Provide the (X, Y) coordinate of the cell's center where the given text is located.  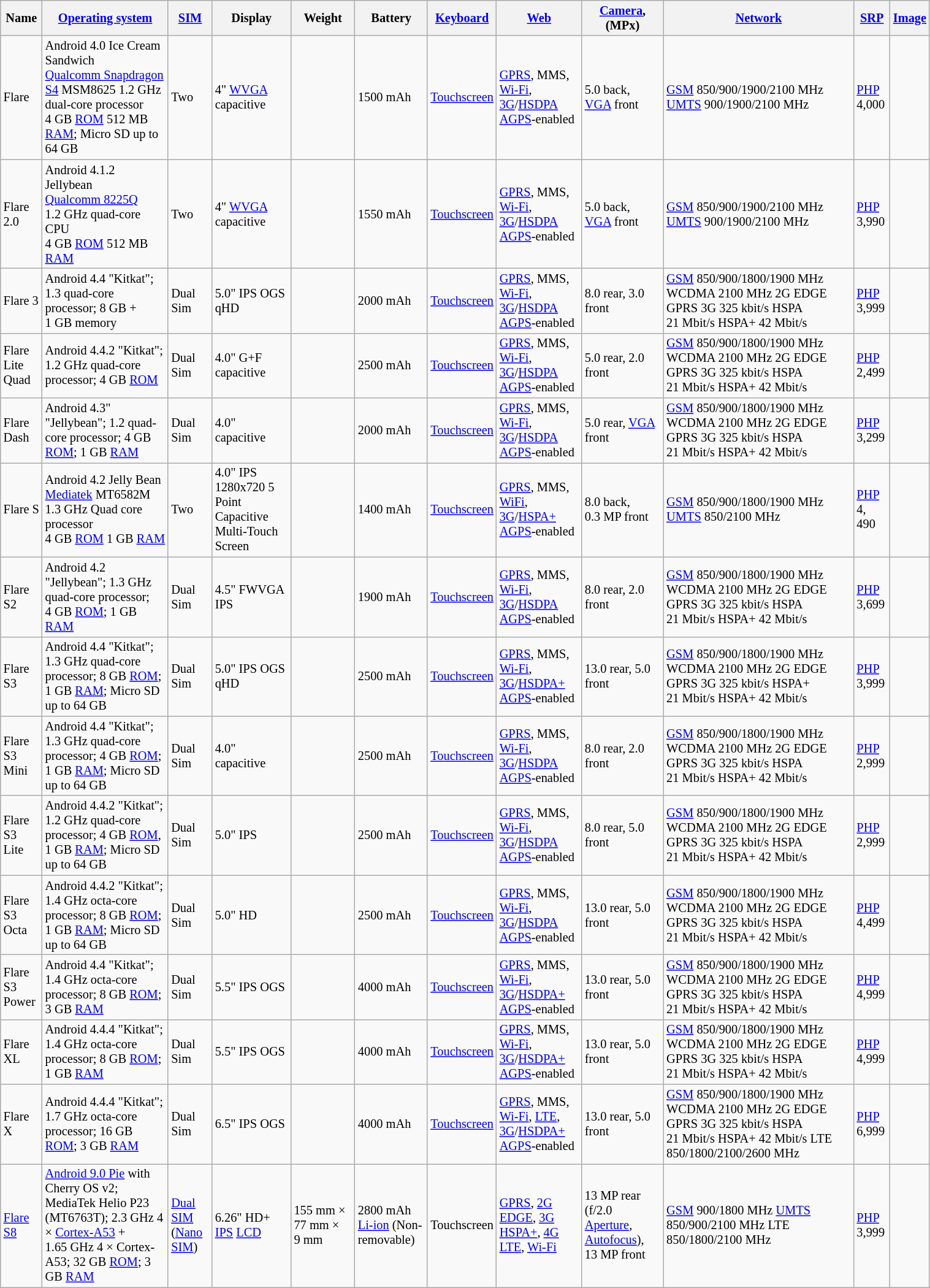
Android 4.4.4 "Kitkat"; 1.7 GHz octa-core processor; 16 GB ROM; 3 GB RAM (105, 1124)
GPRS, 2G EDGE, 3G HSPA+, 4G LTE, Wi-Fi (539, 1225)
8.0 rear, 5.0 front (623, 835)
Android 4.4 "Kitkat"; 1.3 quad-core processor; 8 GB + 1 GB memory (105, 301)
Android 4.4.2 "Kitkat"; 1.2 GHz quad-core processor; 4 GB ROM, 1 GB RAM; Micro SD up to 64 GB (105, 835)
Flare S3 Power (21, 987)
PHP 2,499 (872, 366)
GSM 850/900/1800/1900 MHz WCDMA 2100 MHz 2G EDGE GPRS 3G 325 kbit/s HSPA 21 Mbit/s HSPA+ 42 Mbit/s LTE 850/1800/2100/2600 MHz (758, 1124)
PHP 6,999 (872, 1124)
4.0" G+F capacitive (251, 366)
SIM (190, 18)
Operating system (105, 18)
Android 4.3" "Jellybean"; 1.2 quad-core processor; 4 GB ROM; 1 GB RAM (105, 431)
Weight (323, 18)
Flare S3 (21, 677)
SRP (872, 18)
Battery (391, 18)
Android 4.2 "Jellybean"; 1.3 GHz quad-core processor; 4 GB ROM; 1 GB RAM (105, 597)
Android 4.2 Jelly BeanMediatek MT6582M 1.3 GHz Quad core processor4 GB ROM 1 GB RAM (105, 510)
Flare S3 Mini (21, 756)
Image (910, 18)
6.5" IPS OGS (251, 1124)
6.26" HD+ IPS LCD (251, 1225)
8.0 rear, 3.0 front (623, 301)
Flare S2 (21, 597)
PHP 3,990 (872, 214)
Web (539, 18)
Display (251, 18)
Flare Lite Quad (21, 366)
2800 mAh Li-ion (Non-removable) (391, 1225)
Flare S8 (21, 1225)
Network (758, 18)
Flare X (21, 1124)
5.0 rear, VGA front (623, 431)
4.5" FWVGA IPS (251, 597)
PHP 4, 490 (872, 510)
5.0" HD (251, 915)
PHP 3,699 (872, 597)
Android 4.4 "Kitkat"; 1.3 GHz quad-core processor; 8 GB ROM; 1 GB RAM; Micro SD up to 64 GB (105, 677)
Keyboard (462, 18)
Flare S3 Octa (21, 915)
GPRS, MMS, Wi-Fi, LTE, 3G/HSDPA+AGPS-enabled (539, 1124)
Android 9.0 Pie with Cherry OS v2; MediaTek Helio P23 (MT6763T); 2.3 GHz 4 × Cortex-A53 + 1.65 GHz 4 × Cortex-A53; 32 GB ROM; 3 GB RAM (105, 1225)
PHP 4,000 (872, 98)
Android 4.4.2 "Kitkat"; 1.4 GHz octa-core processor; 8 GB ROM; 1 GB RAM; Micro SD up to 64 GB (105, 915)
1500 mAh (391, 98)
5.0 rear, 2.0 front (623, 366)
Android 4.4.2 "Kitkat"; 1.2 GHz quad-core processor; 4 GB ROM (105, 366)
4.0" IPS 1280x720 5 Point Capacitive Multi-Touch Screen (251, 510)
5.0" IPS (251, 835)
Flare XL (21, 1052)
PHP 4,499 (872, 915)
Android 4.4.4 "Kitkat"; 1.4 GHz octa-core processor; 8 GB ROM; 1 GB RAM (105, 1052)
GSM 900/1800 MHz UMTS 850/900/2100 MHz LTE 850/1800/2100 MHz (758, 1225)
Flare 2.0 (21, 214)
1550 mAh (391, 214)
Flare S3 Lite (21, 835)
GPRS, MMS, WiFi, 3G/HSPA+AGPS-enabled (539, 510)
Android 4.0 Ice Cream SandwichQualcomm Snapdragon S4 MSM8625 1.2 GHz dual-core processor4 GB ROM 512 MB RAM; Micro SD up to 64 GB (105, 98)
1900 mAh (391, 597)
155 mm × 77 mm × 9 mm (323, 1225)
Flare 3 (21, 301)
Name (21, 18)
1400 mAh (391, 510)
Android 4.1.2 JellybeanQualcomm 8225Q 1.2 GHz quad-core CPU 4 GB ROM 512 MB RAM (105, 214)
Flare (21, 98)
13 MP rear (f/2.0 Aperture, Autofocus), 13 MP front (623, 1225)
Android 4.4 "Kitkat"; 1.4 GHz octa-core processor; 8 GB ROM; 3 GB RAM (105, 987)
GSM 850/900/1800/1900 MHz WCDMA 2100 MHz 2G EDGE GPRS 3G 325 kbit/s HSPA+ 21 Mbit/s HSPA+ 42 Mbit/s (758, 677)
Android 4.4 "Kitkat"; 1.3 GHz quad-core processor; 4 GB ROM; 1 GB RAM; Micro SD up to 64 GB (105, 756)
GSM 850/900/1800/1900 MHzUMTS 850/2100 MHz (758, 510)
Camera, (MPx) (623, 18)
Flare Dash (21, 431)
8.0 back,0.3 MP front (623, 510)
Dual SIM (Nano SIM) (190, 1225)
PHP 3,299 (872, 431)
Flare S (21, 510)
